Return [x, y] of the center of cell containing provided text 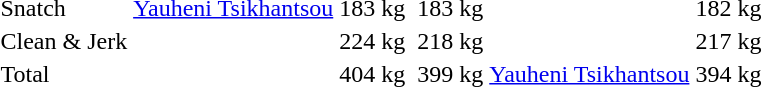
218 kg [450, 41]
224 kg [372, 41]
